Return the (X, Y) coordinate for the center point of the cell that contains the specified text.  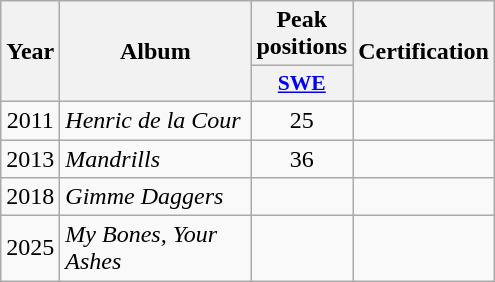
Gimme Daggers (156, 197)
2011 (30, 120)
My Bones, Your Ashes (156, 248)
SWE (302, 84)
2013 (30, 159)
2018 (30, 197)
36 (302, 159)
Henric de la Cour (156, 120)
Certification (424, 52)
Album (156, 52)
Peak positions (302, 34)
Mandrills (156, 159)
Year (30, 52)
2025 (30, 248)
25 (302, 120)
